Locate the cell with the specified text and output its (x, y) center coordinate. 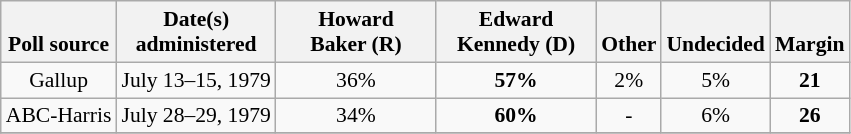
Date(s)administered (196, 32)
July 28–29, 1979 (196, 116)
Other (628, 32)
36% (356, 80)
Gallup (59, 80)
21 (810, 80)
Margin (810, 32)
2% (628, 80)
5% (715, 80)
60% (516, 116)
EdwardKennedy (D) (516, 32)
ABC-Harris (59, 116)
- (628, 116)
34% (356, 116)
6% (715, 116)
July 13–15, 1979 (196, 80)
Undecided (715, 32)
57% (516, 80)
26 (810, 116)
Poll source (59, 32)
HowardBaker (R) (356, 32)
